Return (x, y) of the center of cell containing provided text 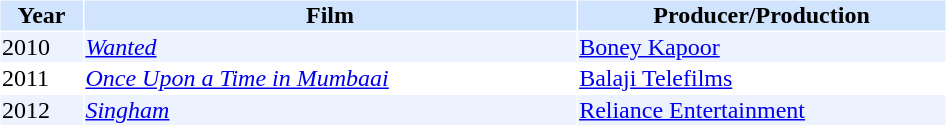
Once Upon a Time in Mumbaai (330, 79)
Balaji Telefilms (762, 79)
2010 (41, 47)
Film (330, 15)
2012 (41, 110)
Year (41, 15)
2011 (41, 79)
Producer/Production (762, 15)
Boney Kapoor (762, 47)
Wanted (330, 47)
Singham (330, 110)
Reliance Entertainment (762, 110)
